Return [x, y] of the center of cell containing provided text 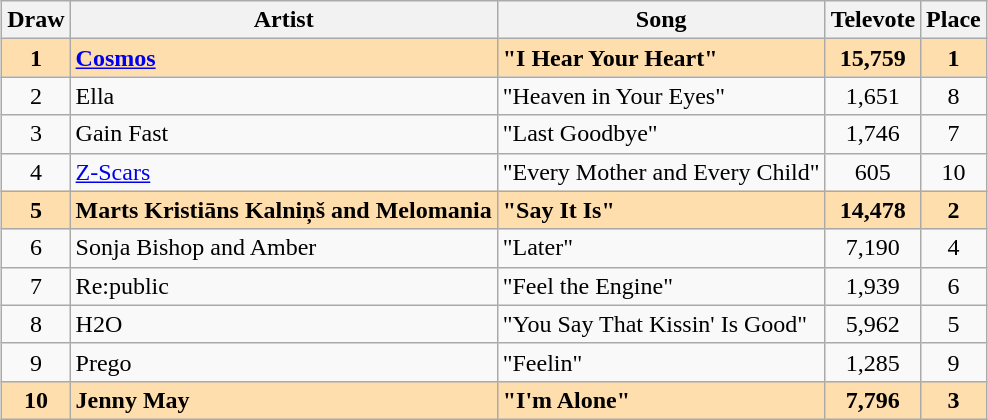
"Every Mother and Every Child" [661, 172]
1,939 [872, 286]
Artist [284, 20]
Song [661, 20]
Cosmos [284, 58]
Gain Fast [284, 134]
"Feel the Engine" [661, 286]
1,285 [872, 362]
Ella [284, 96]
Draw [36, 20]
Prego [284, 362]
1,746 [872, 134]
"Later" [661, 248]
Sonja Bishop and Amber [284, 248]
"Heaven in Your Eyes" [661, 96]
14,478 [872, 210]
Re:public [284, 286]
Z-Scars [284, 172]
5,962 [872, 324]
"Feelin" [661, 362]
"Last Goodbye" [661, 134]
"You Say That Kissin' Is Good" [661, 324]
"Say It Is" [661, 210]
Jenny May [284, 400]
7,190 [872, 248]
Televote [872, 20]
"I Hear Your Heart" [661, 58]
H2O [284, 324]
605 [872, 172]
"I'm Alone" [661, 400]
15,759 [872, 58]
Place [954, 20]
7,796 [872, 400]
1,651 [872, 96]
Marts Kristiāns Kalniņš and Melomania [284, 210]
